Detect which cell encompasses the target text, then output its (x, y) center coordinate. 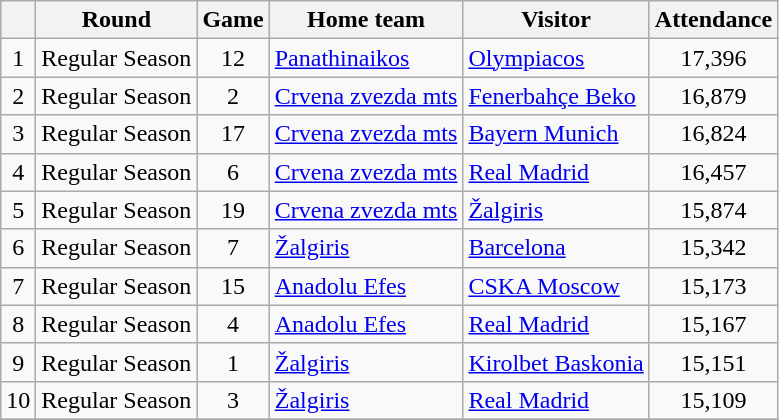
9 (18, 362)
15,109 (713, 400)
17,396 (713, 58)
Home team (366, 20)
17 (233, 134)
10 (18, 400)
15 (233, 286)
Fenerbahçe Beko (556, 96)
Barcelona (556, 248)
Olympiacos (556, 58)
16,824 (713, 134)
Attendance (713, 20)
5 (18, 210)
16,879 (713, 96)
15,874 (713, 210)
Game (233, 20)
19 (233, 210)
Bayern Munich (556, 134)
8 (18, 324)
12 (233, 58)
CSKA Moscow (556, 286)
15,167 (713, 324)
15,173 (713, 286)
15,342 (713, 248)
15,151 (713, 362)
Round (116, 20)
Visitor (556, 20)
Kirolbet Baskonia (556, 362)
Panathinaikos (366, 58)
16,457 (713, 172)
